Search for the cell housing the specified text and yield its (x, y) center coordinate. 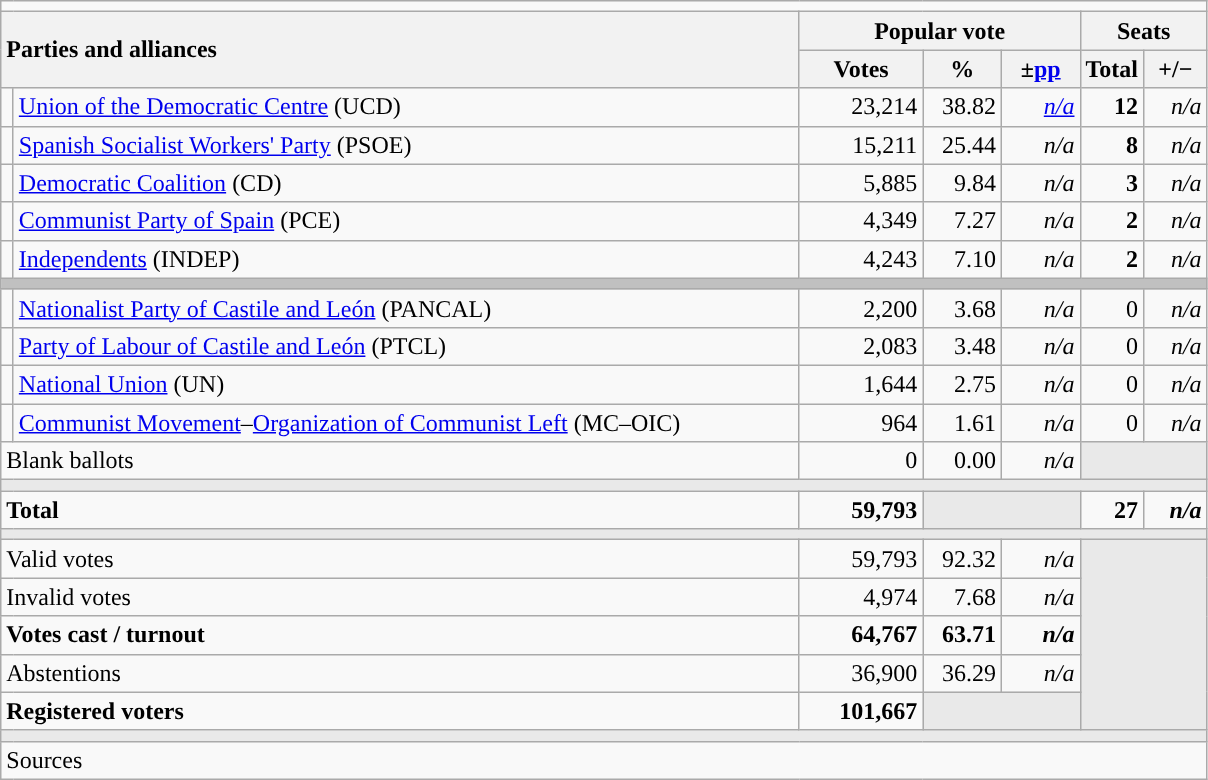
4,349 (861, 221)
36.29 (962, 673)
2,200 (861, 308)
7.68 (962, 597)
2.75 (962, 384)
64,767 (861, 635)
Spanish Socialist Workers' Party (PSOE) (406, 145)
101,667 (861, 711)
25.44 (962, 145)
964 (861, 423)
% (962, 69)
Invalid votes (400, 597)
1.61 (962, 423)
±pp (1040, 69)
Nationalist Party of Castile and León (PANCAL) (406, 308)
9.84 (962, 183)
3.68 (962, 308)
1,644 (861, 384)
Union of the Democratic Centre (UCD) (406, 107)
7.27 (962, 221)
3 (1112, 183)
Popular vote (940, 31)
4,974 (861, 597)
National Union (UN) (406, 384)
Democratic Coalition (CD) (406, 183)
Party of Labour of Castile and León (PTCL) (406, 346)
Blank ballots (400, 461)
3.48 (962, 346)
Votes cast / turnout (400, 635)
63.71 (962, 635)
23,214 (861, 107)
12 (1112, 107)
15,211 (861, 145)
36,900 (861, 673)
5,885 (861, 183)
7.10 (962, 259)
Votes (861, 69)
38.82 (962, 107)
4,243 (861, 259)
92.32 (962, 559)
Valid votes (400, 559)
0.00 (962, 461)
Communist Movement–Organization of Communist Left (MC–OIC) (406, 423)
2,083 (861, 346)
+/− (1176, 69)
Seats (1144, 31)
Abstentions (400, 673)
27 (1112, 510)
Sources (604, 760)
Communist Party of Spain (PCE) (406, 221)
8 (1112, 145)
Independents (INDEP) (406, 259)
Parties and alliances (400, 50)
Registered voters (400, 711)
